Extract the (x, y) coordinate from the center of the cell holding the provided text.  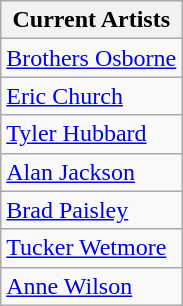
Tucker Wetmore (92, 248)
Eric Church (92, 96)
Brad Paisley (92, 210)
Current Artists (92, 20)
Tyler Hubbard (92, 134)
Brothers Osborne (92, 58)
Anne Wilson (92, 286)
Alan Jackson (92, 172)
